For the text-containing cell, return its midpoint in [x, y] coordinate format. 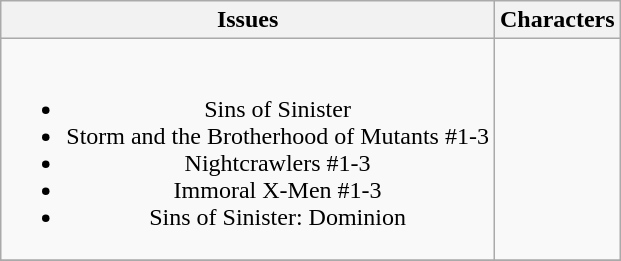
Sins of SinisterStorm and the Brotherhood of Mutants #1-3Nightcrawlers #1-3Immoral X-Men #1-3Sins of Sinister: Dominion [248, 150]
Characters [557, 20]
Issues [248, 20]
